Pinpoint the cell where the given text exists, returning its (x, y) midpoint coordinate. 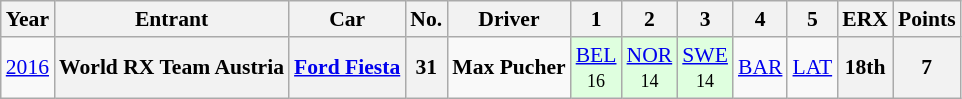
5 (812, 19)
1 (596, 19)
Driver (508, 19)
4 (760, 19)
31 (426, 68)
BAR (760, 68)
Car (347, 19)
18th (865, 68)
No. (426, 19)
7 (927, 68)
ERX (865, 19)
Entrant (172, 19)
Points (927, 19)
3 (705, 19)
Max Pucher (508, 68)
BEL16 (596, 68)
2 (650, 19)
Ford Fiesta (347, 68)
2016 (28, 68)
World RX Team Austria (172, 68)
SWE14 (705, 68)
NOR14 (650, 68)
Year (28, 19)
LAT (812, 68)
